Output the [x, y] coordinate of the center of the cell containing the given text.  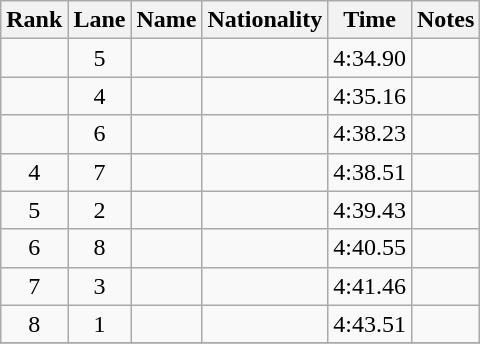
4:41.46 [370, 286]
Lane [100, 20]
4:40.55 [370, 248]
4:38.51 [370, 172]
Notes [445, 20]
4:43.51 [370, 324]
Time [370, 20]
Rank [34, 20]
4:38.23 [370, 134]
1 [100, 324]
4:34.90 [370, 58]
4:39.43 [370, 210]
2 [100, 210]
4:35.16 [370, 96]
3 [100, 286]
Nationality [265, 20]
Name [166, 20]
